Pinpoint the cell where the given text exists, returning its [X, Y] midpoint coordinate. 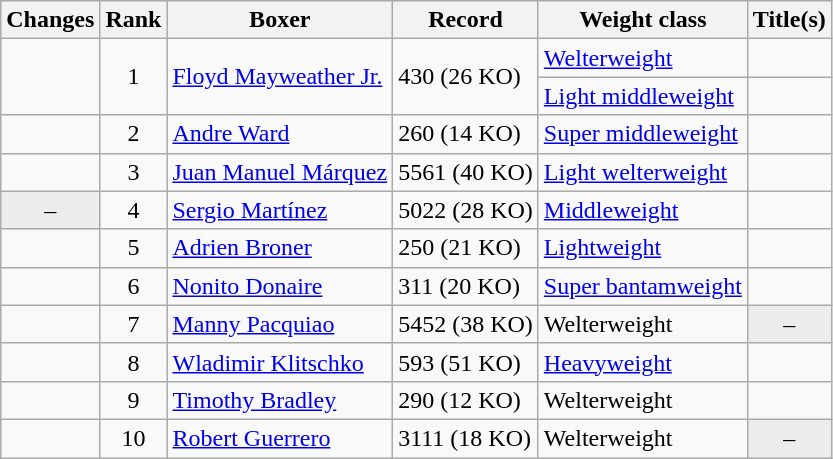
Timothy Bradley [280, 400]
311 (20 KO) [466, 286]
10 [134, 438]
3111 (18 KO) [466, 438]
Juan Manuel Márquez [280, 172]
3 [134, 172]
Robert Guerrero [280, 438]
2 [134, 134]
Nonito Donaire [280, 286]
5022 (28 KO) [466, 210]
7 [134, 324]
290 (12 KO) [466, 400]
Middleweight [642, 210]
Record [466, 20]
1 [134, 77]
250 (21 KO) [466, 248]
Super bantamweight [642, 286]
Adrien Broner [280, 248]
Heavyweight [642, 362]
Wladimir Klitschko [280, 362]
Lightweight [642, 248]
Boxer [280, 20]
5 [134, 248]
Manny Pacquiao [280, 324]
Super middleweight [642, 134]
Sergio Martínez [280, 210]
Light middleweight [642, 96]
Andre Ward [280, 134]
593 (51 KO) [466, 362]
Light welterweight [642, 172]
Changes [50, 20]
9 [134, 400]
Rank [134, 20]
Weight class [642, 20]
5452 (38 KO) [466, 324]
4 [134, 210]
8 [134, 362]
6 [134, 286]
430 (26 KO) [466, 77]
Floyd Mayweather Jr. [280, 77]
Title(s) [789, 20]
5561 (40 KO) [466, 172]
260 (14 KO) [466, 134]
